Determine the (x, y) coordinate at the center of the cell enclosing the given text.  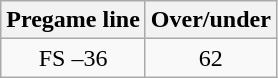
Over/under (210, 20)
62 (210, 58)
FS –36 (74, 58)
Pregame line (74, 20)
